Output the [x, y] coordinate of the center of the cell containing the given text.  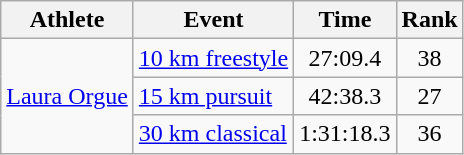
36 [430, 134]
Event [213, 20]
10 km freestyle [213, 58]
Rank [430, 20]
27 [430, 96]
27:09.4 [345, 58]
Athlete [68, 20]
38 [430, 58]
Time [345, 20]
Laura Orgue [68, 96]
42:38.3 [345, 96]
1:31:18.3 [345, 134]
15 km pursuit [213, 96]
30 km classical [213, 134]
